Determine the (x, y) coordinate at the center of the cell enclosing the given text.  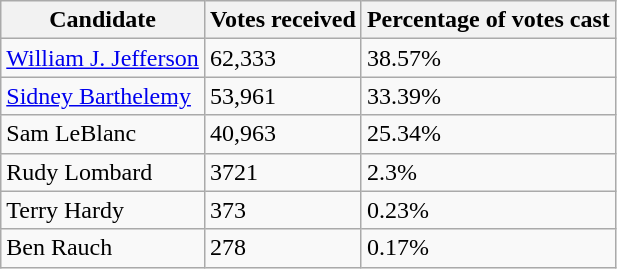
Ben Rauch (103, 248)
38.57% (488, 58)
Sidney Barthelemy (103, 96)
373 (282, 210)
Votes received (282, 20)
33.39% (488, 96)
25.34% (488, 134)
278 (282, 248)
40,963 (282, 134)
0.17% (488, 248)
0.23% (488, 210)
3721 (282, 172)
53,961 (282, 96)
Sam LeBlanc (103, 134)
2.3% (488, 172)
Terry Hardy (103, 210)
Candidate (103, 20)
62,333 (282, 58)
Percentage of votes cast (488, 20)
Rudy Lombard (103, 172)
William J. Jefferson (103, 58)
